Extract the [X, Y] coordinate from the center of the cell holding the provided text.  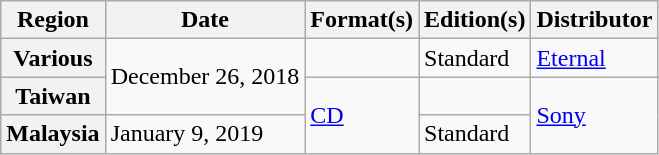
CD [362, 115]
Various [53, 58]
Format(s) [362, 20]
Distributor [594, 20]
December 26, 2018 [205, 77]
January 9, 2019 [205, 134]
Taiwan [53, 96]
Malaysia [53, 134]
Date [205, 20]
Sony [594, 115]
Edition(s) [474, 20]
Region [53, 20]
Eternal [594, 58]
